Extract the (x, y) coordinate from the center of the cell holding the provided text.  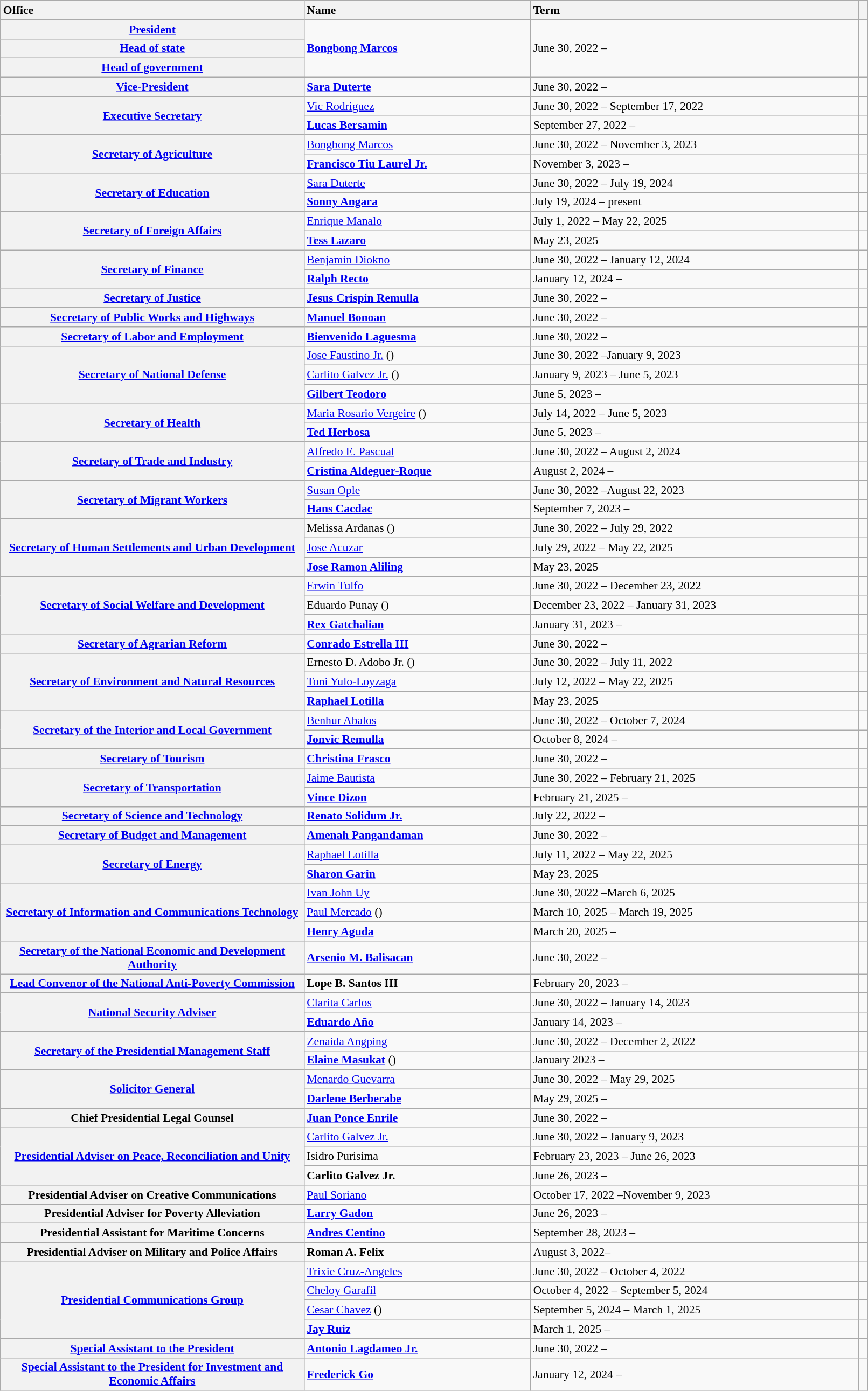
Secretary of Public Works and Highways (152, 317)
Eduardo Año (417, 1022)
Secretary of Migrant Workers (152, 499)
Chief Presidential Legal Counsel (152, 1118)
Benhur Abalos (417, 720)
Frederick Go (417, 1374)
Secretary of Human Settlements and Urban Development (152, 547)
Henry Aguda (417, 931)
Secretary of Health (152, 422)
Term (695, 10)
Roman A. Felix (417, 1252)
Amenah Pangandaman (417, 836)
January 9, 2023 – June 5, 2023 (695, 375)
Jose Acuzar (417, 547)
Executive Secretary (152, 115)
March 1, 2025 – (695, 1329)
Ted Herbosa (417, 432)
President (152, 29)
September 5, 2024 – March 1, 2025 (695, 1310)
Christina Frasco (417, 759)
Hans Cacdac (417, 509)
June 30, 2022 – February 21, 2025 (695, 778)
Gilbert Teodoro (417, 394)
Ivan John Uy (417, 893)
January 14, 2023 – (695, 1022)
June 30, 2022 – July 11, 2022 (695, 663)
June 30, 2022 – August 2, 2024 (695, 451)
Secretary of Education (152, 192)
Secretary of the Interior and Local Government (152, 729)
July 12, 2022 – May 22, 2025 (695, 682)
Paul Mercado () (417, 912)
Toni Yulo-Loyzaga (417, 682)
Larry Gadon (417, 1214)
September 27, 2022 – (695, 125)
Secretary of Finance (152, 269)
June 30, 2022 – October 7, 2024 (695, 720)
July 29, 2022 – May 22, 2025 (695, 547)
June 30, 2022 – May 29, 2025 (695, 1080)
Lucas Bersamin (417, 125)
June 30, 2022 – December 2, 2022 (695, 1041)
Trixie Cruz-Angeles (417, 1271)
Jaime Bautista (417, 778)
Jonvic Remulla (417, 739)
Lead Convenor of the National Anti-Poverty Commission (152, 984)
Cheloy Garafil (417, 1291)
Office (152, 10)
Secretary of Information and Communications Technology (152, 913)
Elaine Masukat () (417, 1060)
June 30, 2022 – July 29, 2022 (695, 528)
Secretary of National Defense (152, 375)
Secretary of Energy (152, 864)
October 4, 2022 – September 5, 2024 (695, 1291)
October 17, 2022 –November 9, 2023 (695, 1194)
March 20, 2025 – (695, 931)
June 30, 2022 – December 23, 2022 (695, 586)
June 30, 2022 –August 22, 2023 (695, 490)
Eduardo Punay () (417, 605)
July 1, 2022 – May 22, 2025 (695, 221)
July 11, 2022 – May 22, 2025 (695, 854)
Secretary of Budget and Management (152, 836)
June 30, 2022 – November 3, 2023 (695, 144)
June 30, 2022 – October 4, 2022 (695, 1271)
Melissa Ardanas () (417, 528)
Jay Ruiz (417, 1329)
Secretary of Foreign Affairs (152, 231)
January 2023 – (695, 1060)
Lope B. Santos III (417, 984)
Name (417, 10)
June 30, 2022 –January 9, 2023 (695, 356)
Alfredo E. Pascual (417, 451)
August 3, 2022– (695, 1252)
Erwin Tulfo (417, 586)
Presidential Adviser on Peace, Reconciliation and Unity (152, 1156)
Francisco Tiu Laurel Jr. (417, 164)
National Security Adviser (152, 1012)
Paul Soriano (417, 1194)
Cristina Aldeguer-Roque (417, 471)
Presidential Adviser for Poverty Alleviation (152, 1214)
Jose Ramon Aliling (417, 567)
September 28, 2023 – (695, 1233)
Presidential Adviser on Creative Communications (152, 1194)
March 10, 2025 – March 19, 2025 (695, 912)
Sharon Garin (417, 874)
June 30, 2022 –March 6, 2025 (695, 893)
June 30, 2022 – July 19, 2024 (695, 183)
Arsenio M. Balisacan (417, 957)
Vince Dizon (417, 797)
Conrado Estrella III (417, 643)
Vic Rodriguez (417, 106)
Secretary of Science and Technology (152, 816)
Secretary of Agriculture (152, 154)
February 21, 2025 – (695, 797)
Special Assistant to the President (152, 1348)
Isidro Purisima (417, 1156)
Secretary of Labor and Employment (152, 336)
Maria Rosario Vergeire () (417, 413)
July 14, 2022 – June 5, 2023 (695, 413)
January 31, 2023 – (695, 624)
November 3, 2023 – (695, 164)
December 23, 2022 – January 31, 2023 (695, 605)
July 22, 2022 – (695, 816)
Solicitor General (152, 1089)
Jesus Crispin Remulla (417, 298)
Susan Ople (417, 490)
Manuel Bonoan (417, 317)
Presidential Adviser on Military and Police Affairs (152, 1252)
Secretary of Trade and Industry (152, 461)
Jose Faustino Jr. () (417, 356)
June 30, 2022 – January 14, 2023 (695, 1003)
Head of state (152, 48)
Secretary of Justice (152, 298)
August 2, 2024 – (695, 471)
Secretary of the National Economic and Development Authority (152, 957)
Juan Ponce Enrile (417, 1118)
Presidential Communications Group (152, 1300)
June 30, 2022 – September 17, 2022 (695, 106)
Secretary of Tourism (152, 759)
Darlene Berberabe (417, 1098)
Rex Gatchalian (417, 624)
July 19, 2024 – present (695, 202)
Vice-President (152, 87)
Bienvenido Laguesma (417, 336)
Secretary of Transportation (152, 788)
Ernesto D. Adobo Jr. () (417, 663)
Secretary of Social Welfare and Development (152, 606)
May 29, 2025 – (695, 1098)
Special Assistant to the President for Investment and Economic Affairs (152, 1374)
Secretary of Environment and Natural Resources (152, 682)
Zenaida Angping (417, 1041)
Carlito Galvez Jr. () (417, 375)
Sonny Angara (417, 202)
June 30, 2022 – January 9, 2023 (695, 1137)
Cesar Chavez () (417, 1310)
October 8, 2024 – (695, 739)
Ralph Recto (417, 279)
Secretary of Agrarian Reform (152, 643)
Enrique Manalo (417, 221)
February 20, 2023 – (695, 984)
Head of government (152, 68)
February 23, 2023 – June 26, 2023 (695, 1156)
Menardo Guevarra (417, 1080)
Tess Lazaro (417, 240)
September 7, 2023 – (695, 509)
Benjamin Diokno (417, 260)
Clarita Carlos (417, 1003)
Antonio Lagdameo Jr. (417, 1348)
June 30, 2022 – January 12, 2024 (695, 260)
Presidential Assistant for Maritime Concerns (152, 1233)
Andres Centino (417, 1233)
Secretary of the Presidential Management Staff (152, 1051)
Renato Solidum Jr. (417, 816)
